Search for the cell housing the specified text and yield its [X, Y] center coordinate. 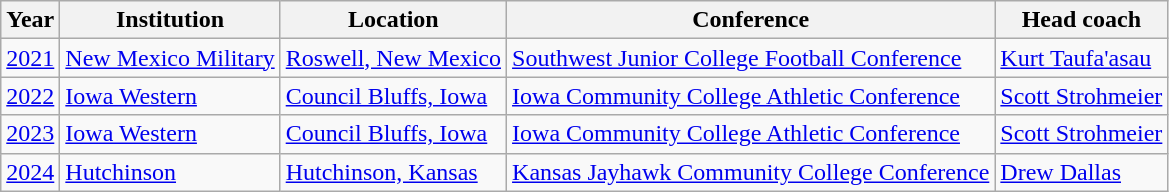
Conference [751, 20]
Roswell, New Mexico [393, 58]
New Mexico Military [170, 58]
2023 [30, 134]
2024 [30, 172]
Institution [170, 20]
Hutchinson [170, 172]
Kansas Jayhawk Community College Conference [751, 172]
Year [30, 20]
Head coach [1082, 20]
Drew Dallas [1082, 172]
2021 [30, 58]
2022 [30, 96]
Southwest Junior College Football Conference [751, 58]
Kurt Taufa'asau [1082, 58]
Hutchinson, Kansas [393, 172]
Location [393, 20]
